For the text-containing cell, return its midpoint in (X, Y) coordinate format. 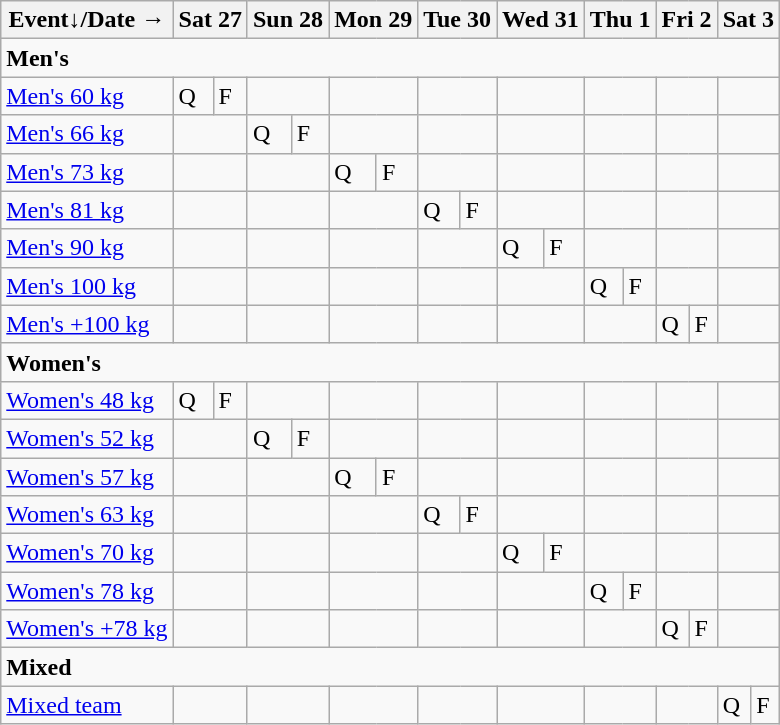
Men's +100 kg (87, 324)
Mixed team (87, 705)
Men's 66 kg (87, 134)
Men's 60 kg (87, 96)
Women's 52 kg (87, 438)
Women's 48 kg (87, 400)
Women's (390, 362)
Event↓/Date → (87, 20)
Women's +78 kg (87, 629)
Men's 100 kg (87, 286)
Thu 1 (620, 20)
Women's 70 kg (87, 553)
Sat 3 (748, 20)
Women's 78 kg (87, 591)
Mixed (390, 667)
Men's 90 kg (87, 248)
Mon 29 (374, 20)
Women's 57 kg (87, 477)
Fri 2 (686, 20)
Men's (390, 58)
Sat 27 (210, 20)
Sun 28 (288, 20)
Men's 81 kg (87, 210)
Men's 73 kg (87, 172)
Women's 63 kg (87, 515)
Wed 31 (541, 20)
Tue 30 (458, 20)
